Provide the (X, Y) coordinate of the cell's center where the given text is located.  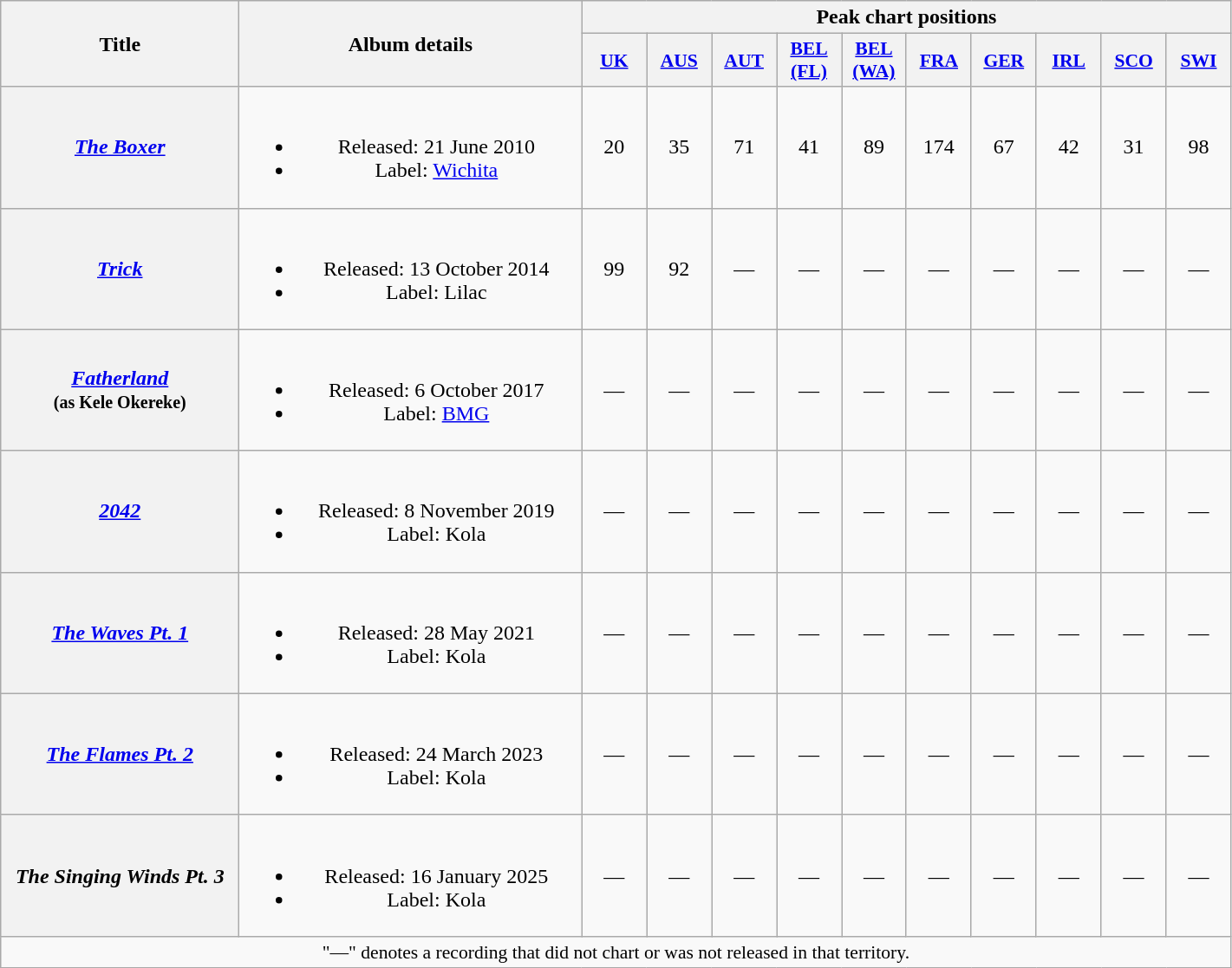
Album details (411, 43)
42 (1068, 147)
The Singing Winds Pt. 3 (120, 875)
99 (614, 269)
35 (680, 147)
Released: 28 May 2021Label: Kola (411, 633)
89 (874, 147)
98 (1198, 147)
Released: 21 June 2010Label: Wichita (411, 147)
174 (938, 147)
92 (680, 269)
31 (1134, 147)
AUT (744, 61)
Released: 13 October 2014Label: Lilac (411, 269)
Released: 16 January 2025Label: Kola (411, 875)
2042 (120, 511)
Fatherland(as Kele Okereke) (120, 390)
67 (1004, 147)
BEL(WA) (874, 61)
SCO (1134, 61)
Title (120, 43)
20 (614, 147)
"—" denotes a recording that did not chart or was not released in that territory. (616, 952)
FRA (938, 61)
UK (614, 61)
IRL (1068, 61)
Peak chart positions (907, 17)
BEL(FL) (810, 61)
The Flames Pt. 2 (120, 754)
41 (810, 147)
The Boxer (120, 147)
GER (1004, 61)
Released: 8 November 2019Label: Kola (411, 511)
SWI (1198, 61)
The Waves Pt. 1 (120, 633)
71 (744, 147)
Released: 6 October 2017Label: BMG (411, 390)
AUS (680, 61)
Trick (120, 269)
Released: 24 March 2023Label: Kola (411, 754)
